Return (X, Y) of the center of cell containing provided text 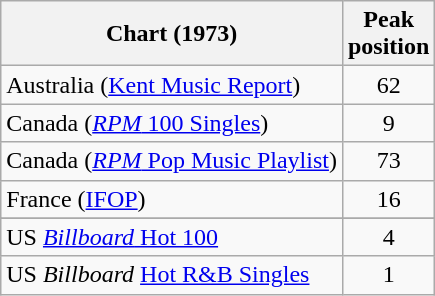
73 (388, 161)
France (IFOP) (172, 199)
US Billboard Hot R&B Singles (172, 275)
1 (388, 275)
16 (388, 199)
Peakposition (388, 34)
US Billboard Hot 100 (172, 237)
Australia (Kent Music Report) (172, 85)
4 (388, 237)
9 (388, 123)
62 (388, 85)
Chart (1973) (172, 34)
Canada (RPM 100 Singles) (172, 123)
Canada (RPM Pop Music Playlist) (172, 161)
